Extract the (X, Y) coordinate from the center of the cell holding the provided text.  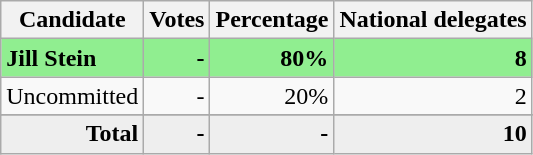
2 (433, 96)
Total (72, 134)
8 (433, 58)
80% (272, 58)
Uncommitted (72, 96)
Candidate (72, 20)
Jill Stein (72, 58)
10 (433, 134)
Votes (177, 20)
20% (272, 96)
National delegates (433, 20)
Percentage (272, 20)
